For the text-containing cell, return its midpoint in [X, Y] coordinate format. 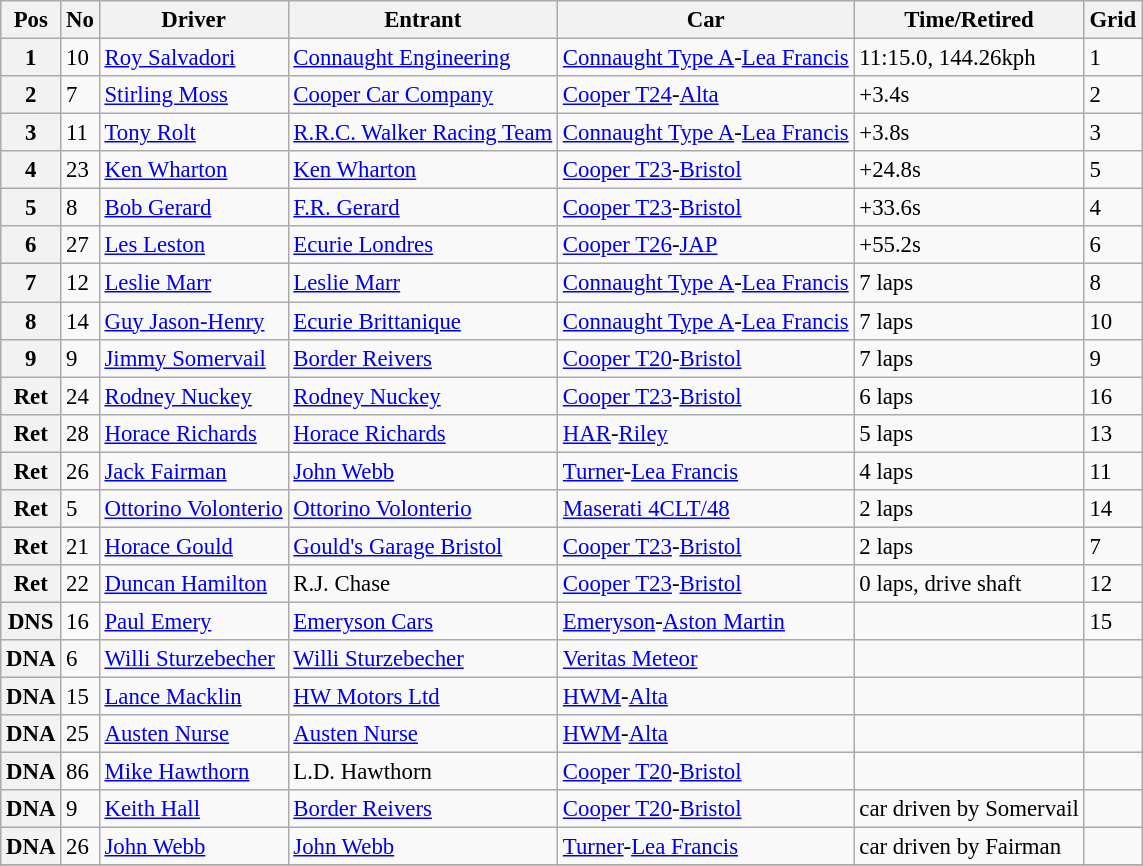
13 [1112, 433]
+24.8s [969, 170]
Gould's Garage Bristol [423, 546]
Keith Hall [194, 809]
Entrant [423, 20]
Mike Hawthorn [194, 772]
Tony Rolt [194, 133]
L.D. Hawthorn [423, 772]
Emeryson Cars [423, 621]
Driver [194, 20]
+3.4s [969, 95]
car driven by Fairman [969, 847]
5 laps [969, 433]
F.R. Gerard [423, 208]
25 [80, 734]
R.R.C. Walker Racing Team [423, 133]
4 laps [969, 471]
Emeryson-Aston Martin [706, 621]
Grid [1112, 20]
Cooper Car Company [423, 95]
Ecurie Brittanique [423, 321]
Ecurie Londres [423, 245]
Car [706, 20]
Cooper T24-Alta [706, 95]
Horace Gould [194, 546]
28 [80, 433]
21 [80, 546]
Les Leston [194, 245]
11:15.0, 144.26kph [969, 58]
Time/Retired [969, 20]
Jimmy Somervail [194, 358]
+55.2s [969, 245]
Pos [31, 20]
22 [80, 584]
Veritas Meteor [706, 659]
+33.6s [969, 208]
24 [80, 396]
Roy Salvadori [194, 58]
Lance Macklin [194, 697]
Guy Jason-Henry [194, 321]
Jack Fairman [194, 471]
Maserati 4CLT/48 [706, 509]
0 laps, drive shaft [969, 584]
Cooper T26-JAP [706, 245]
Bob Gerard [194, 208]
Duncan Hamilton [194, 584]
27 [80, 245]
DNS [31, 621]
86 [80, 772]
+3.8s [969, 133]
R.J. Chase [423, 584]
Connaught Engineering [423, 58]
Paul Emery [194, 621]
No [80, 20]
HW Motors Ltd [423, 697]
Stirling Moss [194, 95]
car driven by Somervail [969, 809]
6 laps [969, 396]
HAR-Riley [706, 433]
23 [80, 170]
